Output the [X, Y] coordinate of the center of the cell containing the given text.  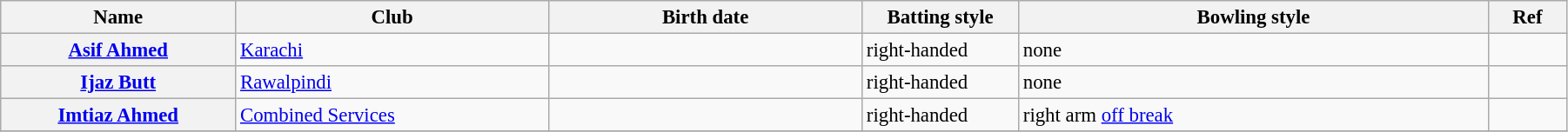
Imtiaz Ahmed [118, 115]
Rawalpindi [392, 82]
Birth date [706, 17]
Asif Ahmed [118, 50]
right arm off break [1254, 115]
Batting style [941, 17]
Club [392, 17]
Ref [1527, 17]
Name [118, 17]
Karachi [392, 50]
Ijaz Butt [118, 82]
Combined Services [392, 115]
Bowling style [1254, 17]
